Return [x, y] of the center of cell containing provided text 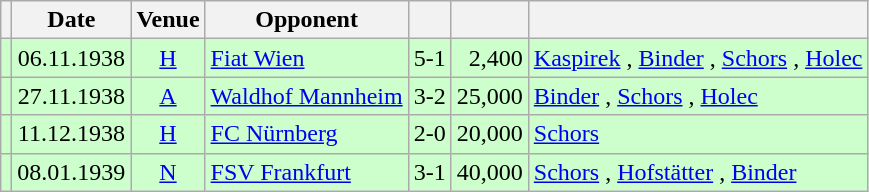
Binder , Schors , Holec [698, 96]
3-1 [430, 172]
11.12.1938 [72, 134]
2,400 [490, 58]
3-2 [430, 96]
Fiat Wien [306, 58]
08.01.1939 [72, 172]
FSV Frankfurt [306, 172]
20,000 [490, 134]
27.11.1938 [72, 96]
Schors [698, 134]
Waldhof Mannheim [306, 96]
N [168, 172]
Opponent [306, 20]
25,000 [490, 96]
5-1 [430, 58]
06.11.1938 [72, 58]
Date [72, 20]
2-0 [430, 134]
FC Nürnberg [306, 134]
A [168, 96]
Schors , Hofstätter , Binder [698, 172]
Venue [168, 20]
Kaspirek , Binder , Schors , Holec [698, 58]
40,000 [490, 172]
